Provide the (x, y) coordinate of the cell's center where the given text is located.  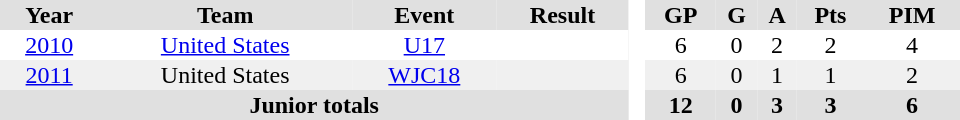
WJC18 (424, 75)
Event (424, 15)
Junior totals (314, 105)
PIM (912, 15)
A (778, 15)
GP (681, 15)
2010 (49, 45)
U17 (424, 45)
Result (563, 15)
Team (225, 15)
12 (681, 105)
2011 (49, 75)
Pts (830, 15)
4 (912, 45)
Year (49, 15)
G (737, 15)
